From the cell containing the given text, extract its center point as (X, Y) coordinate. 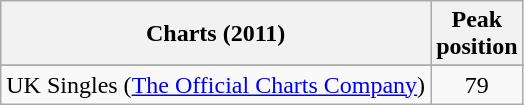
Peakposition (477, 34)
Charts (2011) (216, 34)
UK Singles (The Official Charts Company) (216, 85)
79 (477, 85)
